Provide the [X, Y] coordinate of the cell's center where the given text is located.  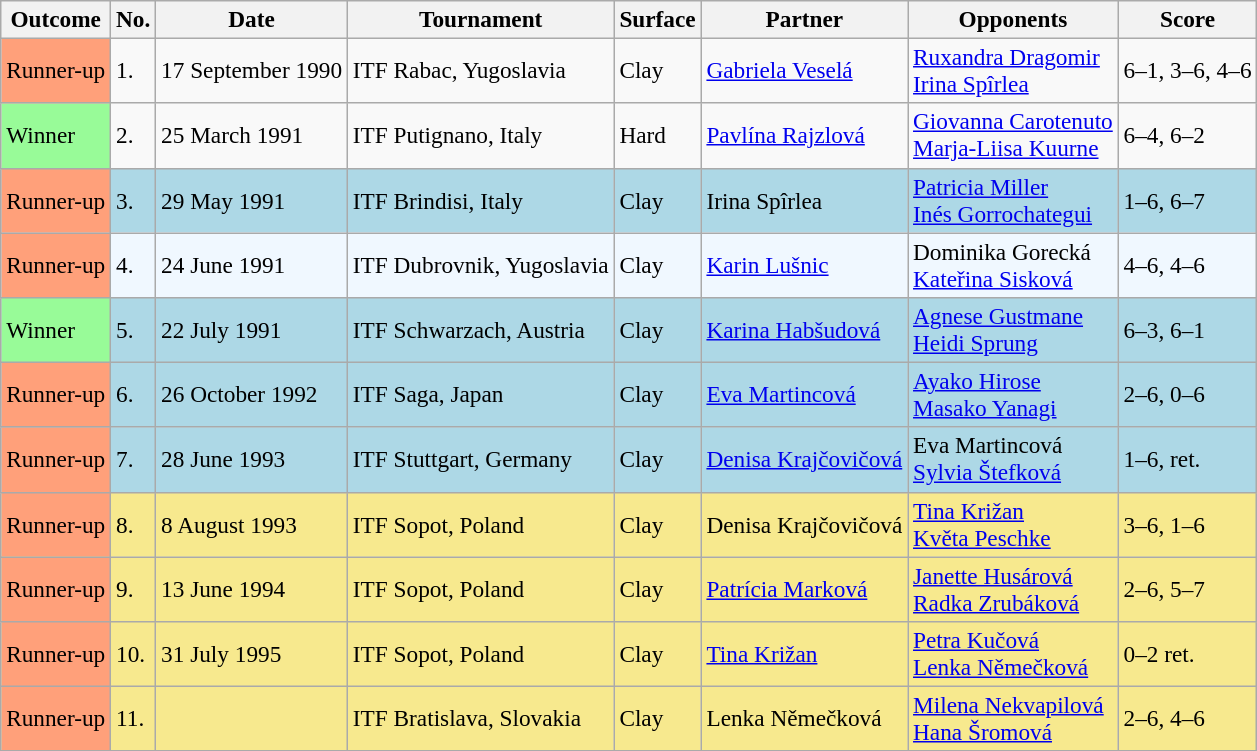
Dominika Gorecká Kateřina Sisková [1013, 264]
ITF Brindisi, Italy [480, 200]
9. [134, 588]
Outcome [56, 19]
6–1, 3–6, 4–6 [1188, 70]
1–6, ret. [1188, 460]
ITF Dubrovnik, Yugoslavia [480, 264]
24 June 1991 [252, 264]
Surface [658, 19]
ITF Schwarzach, Austria [480, 330]
Karina Habšudová [804, 330]
6–4, 6–2 [1188, 136]
2–6, 4–6 [1188, 718]
10. [134, 654]
ITF Stuttgart, Germany [480, 460]
Agnese Gustmane Heidi Sprung [1013, 330]
Eva Martincová Sylvia Štefková [1013, 460]
11. [134, 718]
Opponents [1013, 19]
25 March 1991 [252, 136]
4. [134, 264]
Date [252, 19]
29 May 1991 [252, 200]
Score [1188, 19]
Hard [658, 136]
Pavlína Rajzlová [804, 136]
No. [134, 19]
Irina Spîrlea [804, 200]
Milena Nekvapilová Hana Šromová [1013, 718]
Patricia Miller Inés Gorrochategui [1013, 200]
Tina Križan Květa Peschke [1013, 524]
ITF Rabac, Yugoslavia [480, 70]
2. [134, 136]
8 August 1993 [252, 524]
ITF Putignano, Italy [480, 136]
ITF Saga, Japan [480, 394]
ITF Bratislava, Slovakia [480, 718]
17 September 1990 [252, 70]
6–3, 6–1 [1188, 330]
2–6, 5–7 [1188, 588]
6. [134, 394]
26 October 1992 [252, 394]
Petra Kučová Lenka Němečková [1013, 654]
Eva Martincová [804, 394]
1. [134, 70]
31 July 1995 [252, 654]
Giovanna Carotenuto Marja-Liisa Kuurne [1013, 136]
Partner [804, 19]
Janette Husárová Radka Zrubáková [1013, 588]
Ayako Hirose Masako Yanagi [1013, 394]
Gabriela Veselá [804, 70]
2–6, 0–6 [1188, 394]
Patrícia Marková [804, 588]
Tournament [480, 19]
3–6, 1–6 [1188, 524]
0–2 ret. [1188, 654]
Karin Lušnic [804, 264]
4–6, 4–6 [1188, 264]
8. [134, 524]
5. [134, 330]
22 July 1991 [252, 330]
Ruxandra Dragomir Irina Spîrlea [1013, 70]
Lenka Němečková [804, 718]
Tina Križan [804, 654]
3. [134, 200]
7. [134, 460]
28 June 1993 [252, 460]
1–6, 6–7 [1188, 200]
13 June 1994 [252, 588]
